Provide the (X, Y) coordinate of the cell's center where the given text is located.  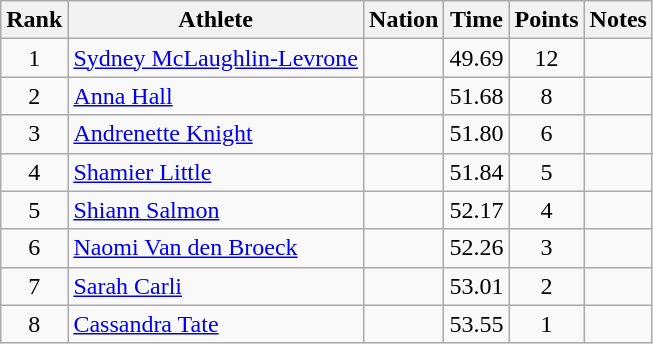
53.01 (476, 286)
52.26 (476, 248)
Athlete (216, 20)
Sarah Carli (216, 286)
12 (546, 58)
51.68 (476, 96)
Sydney McLaughlin-Levrone (216, 58)
51.80 (476, 134)
52.17 (476, 210)
Naomi Van den Broeck (216, 248)
53.55 (476, 324)
Shiann Salmon (216, 210)
Rank (34, 20)
Nation (404, 20)
Anna Hall (216, 96)
Points (546, 20)
Andrenette Knight (216, 134)
7 (34, 286)
49.69 (476, 58)
Shamier Little (216, 172)
Cassandra Tate (216, 324)
51.84 (476, 172)
Time (476, 20)
Notes (618, 20)
